Find where the given text appears and provide that cell's center as [X, Y] coordinate. 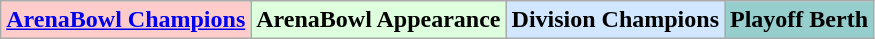
ArenaBowl Champions [126, 20]
Playoff Berth [798, 20]
Division Champions [615, 20]
ArenaBowl Appearance [378, 20]
